Return [X, Y] of the center of cell containing provided text 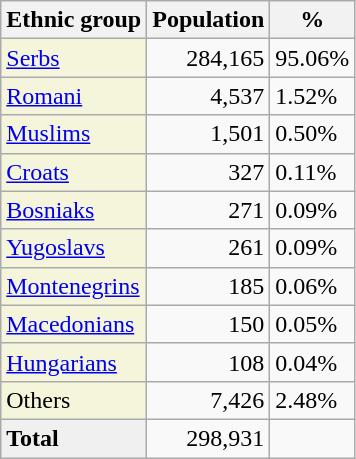
Others [74, 400]
298,931 [208, 438]
0.06% [312, 286]
261 [208, 248]
Ethnic group [74, 20]
Croats [74, 172]
95.06% [312, 58]
4,537 [208, 96]
Muslims [74, 134]
Serbs [74, 58]
Romani [74, 96]
0.11% [312, 172]
Yugoslavs [74, 248]
1.52% [312, 96]
0.04% [312, 362]
Total [74, 438]
0.50% [312, 134]
108 [208, 362]
0.05% [312, 324]
185 [208, 286]
Bosniaks [74, 210]
Macedonians [74, 324]
1,501 [208, 134]
Montenegrins [74, 286]
Hungarians [74, 362]
327 [208, 172]
7,426 [208, 400]
2.48% [312, 400]
271 [208, 210]
Population [208, 20]
150 [208, 324]
% [312, 20]
284,165 [208, 58]
